Return (X, Y) of the center of cell containing provided text 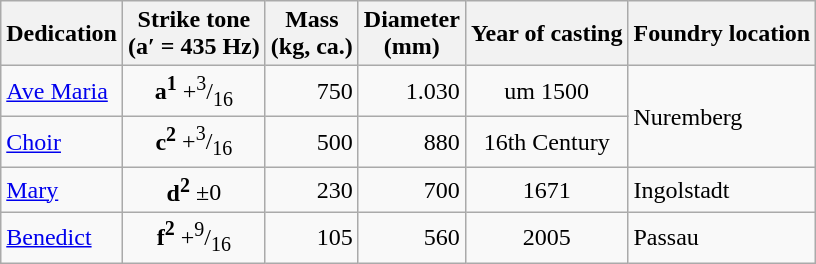
a1 +3/16 (194, 92)
500 (312, 142)
Ingolstadt (722, 190)
16th Century (546, 142)
Diameter(mm) (412, 34)
c2 +3/16 (194, 142)
Benedict (62, 238)
105 (312, 238)
um 1500 (546, 92)
Strike tone(a′ = 435 Hz) (194, 34)
f2 +9/16 (194, 238)
Nuremberg (722, 117)
750 (312, 92)
d2 ±0 (194, 190)
1.030 (412, 92)
Dedication (62, 34)
700 (412, 190)
Mass(kg, ca.) (312, 34)
Passau (722, 238)
Mary (62, 190)
1671 (546, 190)
Year of casting (546, 34)
2005 (546, 238)
Choir (62, 142)
Ave Maria (62, 92)
560 (412, 238)
880 (412, 142)
Foundry location (722, 34)
230 (312, 190)
